Locate the cell with the specified text and output its (x, y) center coordinate. 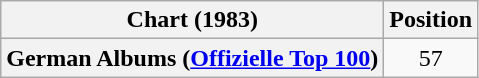
Chart (1983) (192, 20)
German Albums (Offizielle Top 100) (192, 58)
Position (431, 20)
57 (431, 58)
